Extract the (x, y) coordinate from the center of the cell holding the provided text.  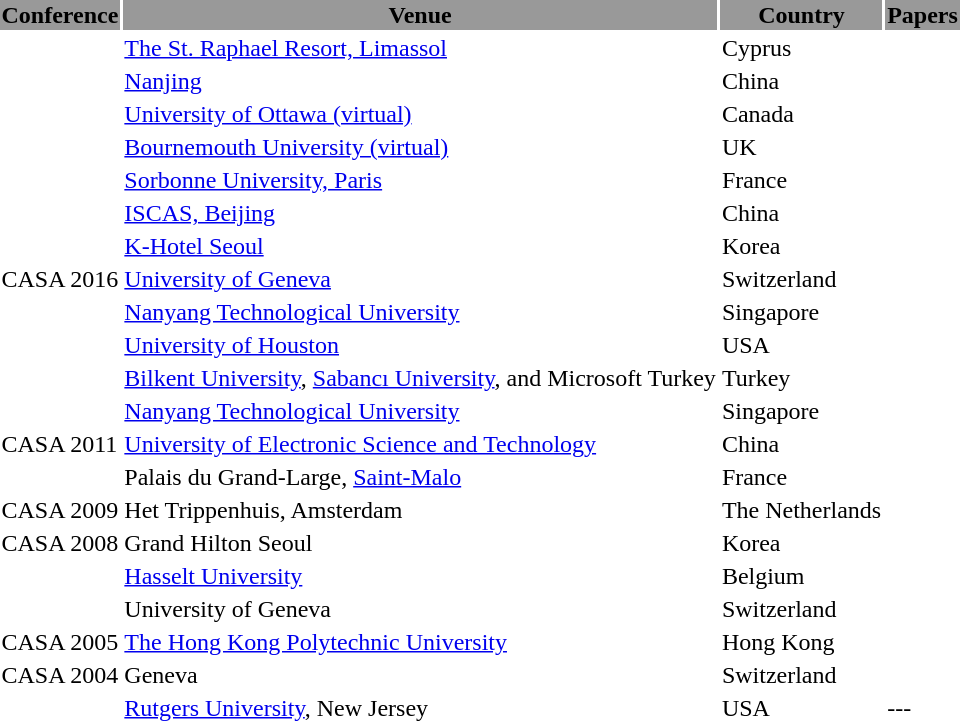
The St. Raphael Resort, Limassol (420, 48)
Conference (60, 15)
ISCAS, Beijing (420, 213)
University of Electronic Science and Technology (420, 444)
Sorbonne University, Paris (420, 180)
CASA 2005 (60, 642)
University of Ottawa (virtual) (420, 114)
Venue (420, 15)
CASA 2008 (60, 543)
CASA 2004 (60, 675)
Het Trippenhuis, Amsterdam (420, 510)
USA (801, 345)
University of Houston (420, 345)
Grand Hilton Seoul (420, 543)
Hong Kong (801, 642)
CASA 2011 (60, 444)
Papers (923, 15)
CASA 2016 (60, 279)
Belgium (801, 576)
Cyprus (801, 48)
K-Hotel Seoul (420, 246)
Bournemouth University (virtual) (420, 147)
Nanjing (420, 81)
Turkey (801, 378)
Hasselt University (420, 576)
CASA 2009 (60, 510)
Country (801, 15)
Canada (801, 114)
Bilkent University, Sabancı University, and Microsoft Turkey (420, 378)
UK (801, 147)
The Netherlands (801, 510)
Palais du Grand-Large, Saint-Malo (420, 477)
Geneva (420, 675)
The Hong Kong Polytechnic University (420, 642)
